Locate the cell with the specified text and output its (X, Y) center coordinate. 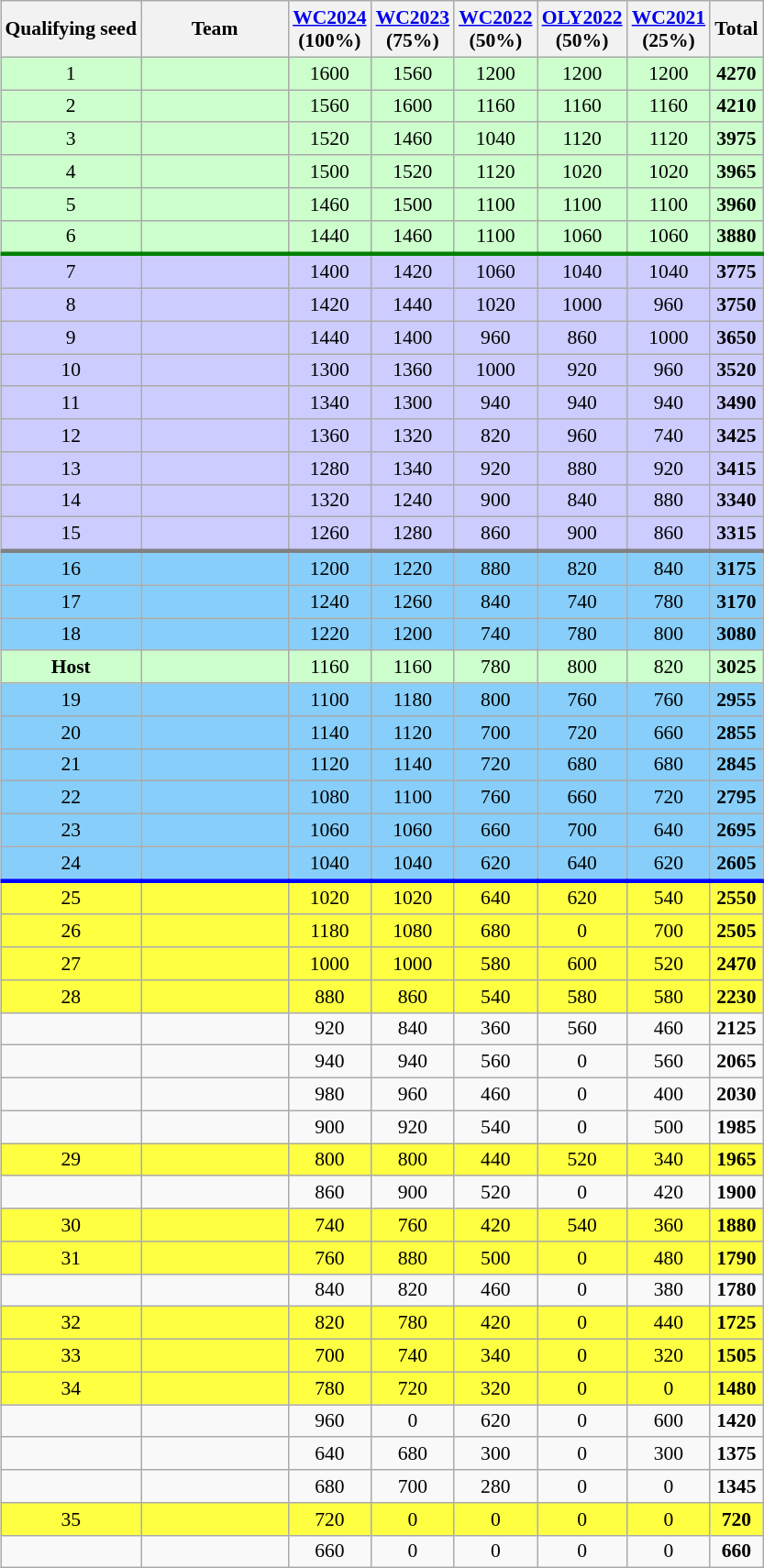
Team (215, 29)
31 (70, 1258)
10 (70, 370)
34 (70, 1388)
2845 (736, 765)
2855 (736, 733)
2065 (736, 1062)
1900 (736, 1193)
6 (70, 237)
3170 (736, 602)
1965 (736, 1160)
4 (70, 171)
980 (329, 1095)
12 (70, 436)
2030 (736, 1095)
3880 (736, 237)
Qualifying seed (70, 29)
3520 (736, 370)
2125 (736, 1029)
WC2023(75%) (413, 29)
280 (495, 1486)
20 (70, 733)
7 (70, 271)
3490 (736, 403)
28 (70, 997)
2795 (736, 798)
1480 (736, 1388)
3965 (736, 171)
22 (70, 798)
17 (70, 602)
18 (70, 635)
2695 (736, 831)
2605 (736, 864)
2470 (736, 964)
1 (70, 73)
30 (70, 1225)
WC2024(100%) (329, 29)
4270 (736, 73)
19 (70, 700)
WC2022(50%) (495, 29)
3340 (736, 501)
13 (70, 469)
Total (736, 29)
3975 (736, 139)
2230 (736, 997)
3080 (736, 635)
8 (70, 305)
3425 (736, 436)
25 (70, 897)
3025 (736, 668)
24 (70, 864)
1985 (736, 1127)
4210 (736, 106)
1790 (736, 1258)
3415 (736, 469)
16 (70, 569)
5 (70, 204)
14 (70, 501)
400 (669, 1095)
2550 (736, 897)
27 (70, 964)
Host (70, 668)
35 (70, 1519)
9 (70, 337)
21 (70, 765)
3960 (736, 204)
WC2021(25%) (669, 29)
1345 (736, 1486)
33 (70, 1356)
3175 (736, 569)
2 (70, 106)
480 (669, 1258)
1505 (736, 1356)
11 (70, 403)
1780 (736, 1290)
15 (70, 534)
26 (70, 932)
1880 (736, 1225)
1375 (736, 1454)
3650 (736, 337)
3 (70, 139)
380 (669, 1290)
3775 (736, 271)
23 (70, 831)
3315 (736, 534)
29 (70, 1160)
3750 (736, 305)
2955 (736, 700)
2505 (736, 932)
OLY2022(50%) (582, 29)
32 (70, 1323)
1725 (736, 1323)
